Pinpoint the cell where the given text exists, returning its [X, Y] midpoint coordinate. 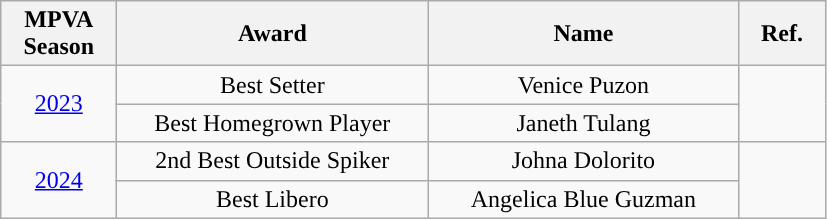
Award [272, 34]
MPVA Season [59, 34]
Venice Puzon [584, 85]
Best Homegrown Player [272, 123]
2024 [59, 180]
Angelica Blue Guzman [584, 199]
Johna Dolorito [584, 161]
Janeth Tulang [584, 123]
Best Libero [272, 199]
Ref. [782, 34]
2023 [59, 104]
Best Setter [272, 85]
2nd Best Outside Spiker [272, 161]
Name [584, 34]
